Identify which cell holds the provided text, then report its (x, y) central coordinate. 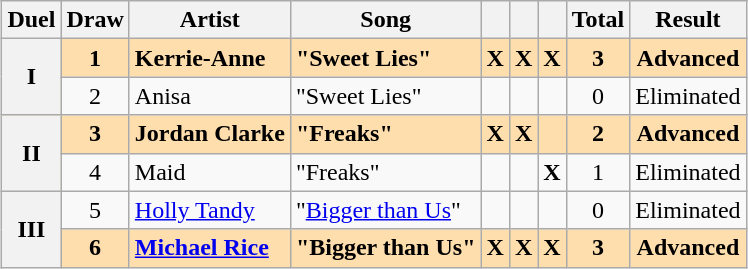
Holly Tandy (210, 210)
5 (95, 210)
6 (95, 248)
Anisa (210, 96)
Michael Rice (210, 248)
Draw (95, 20)
Result (688, 20)
III (32, 229)
II (32, 153)
Jordan Clarke (210, 134)
I (32, 77)
4 (95, 172)
Artist (210, 20)
Duel (32, 20)
Maid (210, 172)
Kerrie-Anne (210, 58)
Total (598, 20)
Song (386, 20)
